Extract the (X, Y) coordinate from the center of the cell holding the provided text.  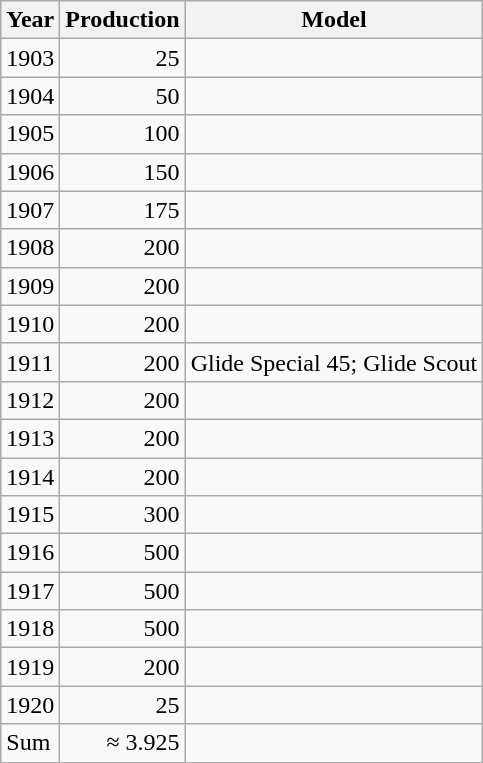
100 (122, 134)
Production (122, 20)
1919 (30, 667)
150 (122, 172)
1918 (30, 629)
300 (122, 515)
≈ 3.925 (122, 743)
1903 (30, 58)
1908 (30, 248)
1912 (30, 400)
1917 (30, 591)
1920 (30, 705)
1910 (30, 324)
1911 (30, 362)
1906 (30, 172)
175 (122, 210)
1905 (30, 134)
1913 (30, 438)
Year (30, 20)
1914 (30, 477)
1904 (30, 96)
Glide Special 45; Glide Scout (334, 362)
1915 (30, 515)
1907 (30, 210)
Model (334, 20)
1916 (30, 553)
1909 (30, 286)
50 (122, 96)
Sum (30, 743)
